Search for the cell housing the specified text and yield its [x, y] center coordinate. 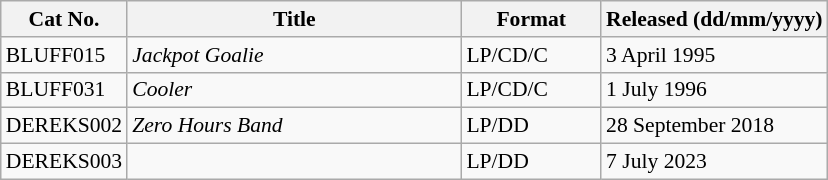
Format [531, 19]
Cat No. [64, 19]
28 September 2018 [714, 126]
BLUFF031 [64, 90]
3 April 1995 [714, 55]
DEREKS002 [64, 126]
Released (dd/mm/yyyy) [714, 19]
Jackpot Goalie [294, 55]
Title [294, 19]
BLUFF015 [64, 55]
DEREKS003 [64, 162]
7 July 2023 [714, 162]
Cooler [294, 90]
1 July 1996 [714, 90]
Zero Hours Band [294, 126]
